Capture the cell that displays the provided text and extract its (x, y) central coordinate. 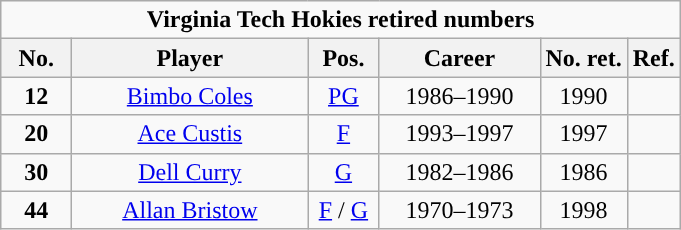
1990 (584, 96)
1993–1997 (460, 134)
G (344, 172)
Player (190, 58)
1998 (584, 210)
Allan Bristow (190, 210)
12 (36, 96)
F / G (344, 210)
Ace Custis (190, 134)
Bimbo Coles (190, 96)
30 (36, 172)
Career (460, 58)
1997 (584, 134)
Ref. (654, 58)
1982–1986 (460, 172)
1970–1973 (460, 210)
No. (36, 58)
Virginia Tech Hokies retired numbers (341, 20)
1986–1990 (460, 96)
Dell Curry (190, 172)
20 (36, 134)
No. ret. (584, 58)
PG (344, 96)
F (344, 134)
44 (36, 210)
1986 (584, 172)
Pos. (344, 58)
